Return the [x, y] coordinate for the center point of the cell that contains the specified text.  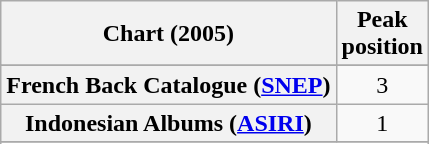
Peakposition [382, 34]
French Back Catalogue (SNEP) [168, 85]
3 [382, 85]
Indonesian Albums (ASIRI) [168, 123]
Chart (2005) [168, 34]
1 [382, 123]
